Search for the cell housing the specified text and yield its [x, y] center coordinate. 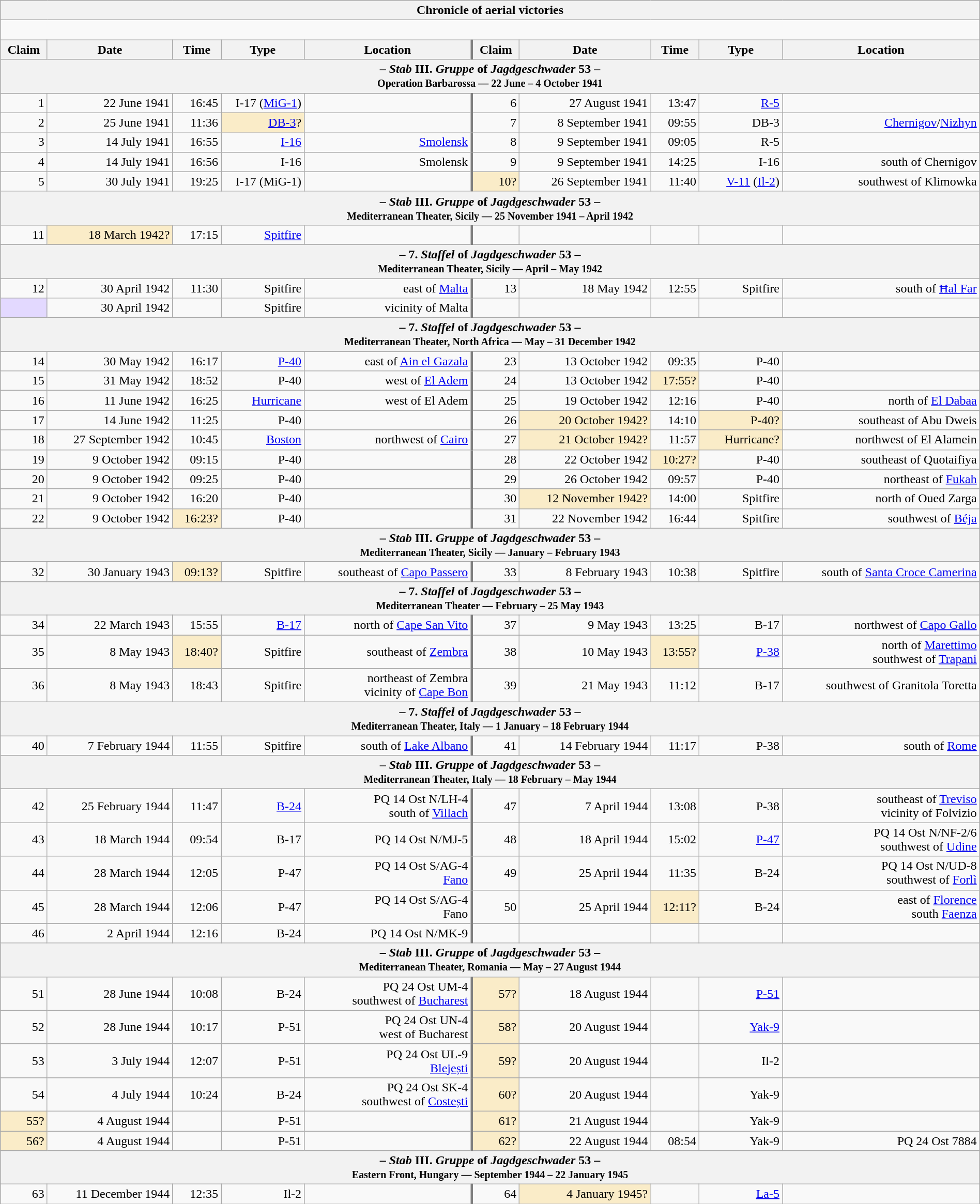
13:25 [675, 625]
11:25 [197, 420]
east of Ain el Gazala [388, 361]
4 [24, 162]
10? [495, 181]
11:35 [675, 873]
21 August 1944 [585, 1121]
54 [24, 1094]
4 July 1944 [110, 1094]
56? [24, 1140]
64 [495, 1194]
southeast of Quotaifiya [881, 459]
14:25 [675, 162]
PQ 14 Ost N/MJ-5 [388, 839]
19 [24, 459]
34 [24, 625]
09:25 [197, 479]
– Stab III. Gruppe of Jagdgeschwader 53 –Operation Barbarossa — 22 June – 4 October 1941 [490, 76]
– 7. Staffel of Jagdgeschwader 53 –Mediterranean Theater — February – 25 May 1943 [490, 598]
30 May 1942 [110, 361]
63 [24, 1194]
27 August 1941 [585, 103]
16:23? [197, 518]
57? [495, 993]
10 May 1943 [585, 651]
18:40? [197, 651]
11:30 [197, 288]
49 [495, 873]
37 [495, 625]
La-5 [740, 1194]
17:15 [197, 235]
48 [495, 839]
09:35 [675, 361]
41 [495, 746]
18 April 1944 [585, 839]
13 [495, 288]
35 [24, 651]
northwest of Cairo [388, 440]
– Stab III. Gruppe of Jagdgeschwader 53 –Mediterranean Theater, Sicily — 25 November 1941 – April 1942 [490, 208]
southwest of Granitola Toretta [881, 685]
14:10 [675, 420]
south of Rome [881, 746]
11:12 [675, 685]
09:15 [197, 459]
18 March 1942? [110, 235]
58? [495, 1027]
33 [495, 572]
PQ 24 Ost SK-4southwest of Costești [388, 1094]
11:36 [197, 122]
29 [495, 479]
22 [24, 518]
12 November 1942? [585, 499]
14 [24, 361]
8 February 1943 [585, 572]
PQ 24 Ost UL-9Blejești [388, 1060]
11 June 1942 [110, 400]
PQ 24 Ost UN-4west of Bucharest [388, 1027]
2 [24, 122]
09:54 [197, 839]
vicinity of Malta [388, 308]
13:47 [675, 103]
18 March 1944 [110, 839]
northwest of Capo Gallo [881, 625]
60? [495, 1094]
11:40 [675, 181]
18 May 1942 [585, 288]
13:08 [675, 806]
east of Malta [388, 288]
22 June 1941 [110, 103]
PQ 14 Ost N/MK-9 [388, 933]
9 [495, 162]
11:17 [675, 746]
18:52 [197, 381]
7 [495, 122]
26 [495, 420]
14 June 1942 [110, 420]
21 May 1943 [585, 685]
1 [24, 103]
27 September 1942 [110, 440]
– Stab III. Gruppe of Jagdgeschwader 53 –Mediterranean Theater, Italy — 18 February – May 1944 [490, 772]
8 September 1941 [585, 122]
11 [24, 235]
18 [24, 440]
27 [495, 440]
26 September 1941 [585, 181]
DB-3? [263, 122]
55? [24, 1121]
12:35 [197, 1194]
southeast of Zembra [388, 651]
30 [495, 499]
31 [495, 518]
40 [24, 746]
62? [495, 1140]
22 November 1942 [585, 518]
– 7. Staffel of Jagdgeschwader 53 –Mediterranean Theater, North Africa — May – 31 December 1942 [490, 335]
20 October 1942? [585, 420]
4 January 1945? [585, 1194]
10:24 [197, 1094]
3 [24, 142]
PQ 24 Ost 7884 [881, 1140]
22 August 1944 [585, 1140]
12:55 [675, 288]
16:44 [675, 518]
Chernigov/Nizhyn [881, 122]
south of Santa Croce Camerina [881, 572]
09:13? [197, 572]
50 [495, 906]
45 [24, 906]
11:57 [675, 440]
52 [24, 1027]
22 October 1942 [585, 459]
south of Ħal Far [881, 288]
31 May 1942 [110, 381]
30 July 1941 [110, 181]
12:07 [197, 1060]
24 [495, 381]
18 August 1944 [585, 993]
– 7. Staffel of Jagdgeschwader 53 –Mediterranean Theater, Italy — 1 January – 18 February 1944 [490, 719]
28 [495, 459]
10:38 [675, 572]
19:25 [197, 181]
Hurricane? [740, 440]
46 [24, 933]
2 April 1944 [110, 933]
09:57 [675, 479]
12:11? [675, 906]
25 June 1941 [110, 122]
18:43 [197, 685]
12 [24, 288]
7 February 1944 [110, 746]
16:45 [197, 103]
39 [495, 685]
7 April 1944 [585, 806]
10:27? [675, 459]
north of Marettimo southwest of Trapani [881, 651]
8 [495, 142]
– Stab III. Gruppe of Jagdgeschwader 53 –Eastern Front, Hungary — September 1944 – 22 January 1945 [490, 1168]
21 October 1942? [585, 440]
12:05 [197, 873]
59? [495, 1060]
15 [24, 381]
11 December 1944 [110, 1194]
20 [24, 479]
3 July 1944 [110, 1060]
30 January 1943 [110, 572]
16:20 [197, 499]
south of Chernigov [881, 162]
32 [24, 572]
16:55 [197, 142]
42 [24, 806]
19 October 1942 [585, 400]
47 [495, 806]
PQ 14 Ost N/NF-2/6southwest of Udine [881, 839]
14 February 1944 [585, 746]
southeast of Abu Dweis [881, 420]
south of Lake Albano [388, 746]
22 March 1943 [110, 625]
southeast of Capo Passero [388, 572]
northeast of Fukah [881, 479]
09:55 [675, 122]
north of Cape San Vito [388, 625]
southeast of Trevisovicinity of Folvizio [881, 806]
38 [495, 651]
09:05 [675, 142]
26 October 1942 [585, 479]
10:08 [197, 993]
PQ 24 Ost UM-4southwest of Bucharest [388, 993]
10:45 [197, 440]
21 [24, 499]
southwest of Béja [881, 518]
16:56 [197, 162]
6 [495, 103]
51 [24, 993]
15:55 [197, 625]
north of Oued Zarga [881, 499]
northwest of El Alamein [881, 440]
– 7. Staffel of Jagdgeschwader 53 –Mediterranean Theater, Sicily — April – May 1942 [490, 261]
13:55? [675, 651]
53 [24, 1060]
PQ 14 Ost N/LH-4south of Villach [388, 806]
– Stab III. Gruppe of Jagdgeschwader 53 –Mediterranean Theater, Romania — May – 27 August 1944 [490, 960]
16:25 [197, 400]
Chronicle of aerial victories [490, 10]
DB-3 [740, 122]
16 [24, 400]
25 February 1944 [110, 806]
north of El Dabaa [881, 400]
43 [24, 839]
12:06 [197, 906]
P-40? [740, 420]
44 [24, 873]
23 [495, 361]
15:02 [675, 839]
11:47 [197, 806]
northeast of Zembravicinity of Cape Bon [388, 685]
25 [495, 400]
61? [495, 1121]
– Stab III. Gruppe of Jagdgeschwader 53 –Mediterranean Theater, Sicily — January – February 1943 [490, 545]
16:17 [197, 361]
11:55 [197, 746]
PQ 14 Ost N/UD-8 southwest of Forlì [881, 873]
17 [24, 420]
9 May 1943 [585, 625]
10:17 [197, 1027]
southwest of Klimowka [881, 181]
08:54 [675, 1140]
V-11 (Il-2) [740, 181]
Boston [263, 440]
36 [24, 685]
Hurricane [263, 400]
14:00 [675, 499]
17:55? [675, 381]
5 [24, 181]
east of Florence south Faenza [881, 906]
